Determine the [X, Y] coordinate at the center of the cell enclosing the given text.  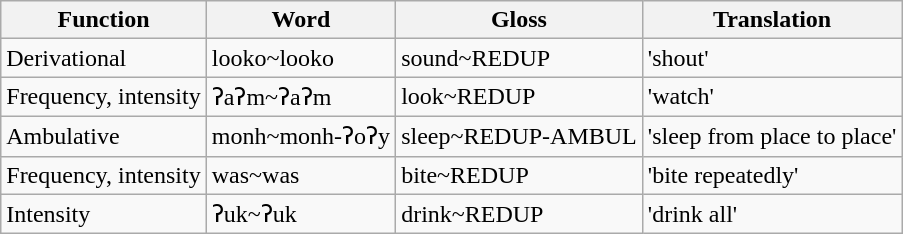
Translation [772, 20]
was~was [300, 175]
'watch' [772, 97]
'sleep from place to place' [772, 136]
monh~monh-ʔoʔy [300, 136]
Intensity [104, 214]
Derivational [104, 58]
Word [300, 20]
Function [104, 20]
'drink all' [772, 214]
looko~looko [300, 58]
bite~REDUP [520, 175]
Ambulative [104, 136]
'shout' [772, 58]
look~REDUP [520, 97]
sleep~REDUP-AMBUL [520, 136]
ʔuk~ʔuk [300, 214]
ʔaʔm~ʔaʔm [300, 97]
drink~REDUP [520, 214]
Gloss [520, 20]
sound~REDUP [520, 58]
'bite repeatedly' [772, 175]
